Identify which cell holds the provided text, then report its [X, Y] central coordinate. 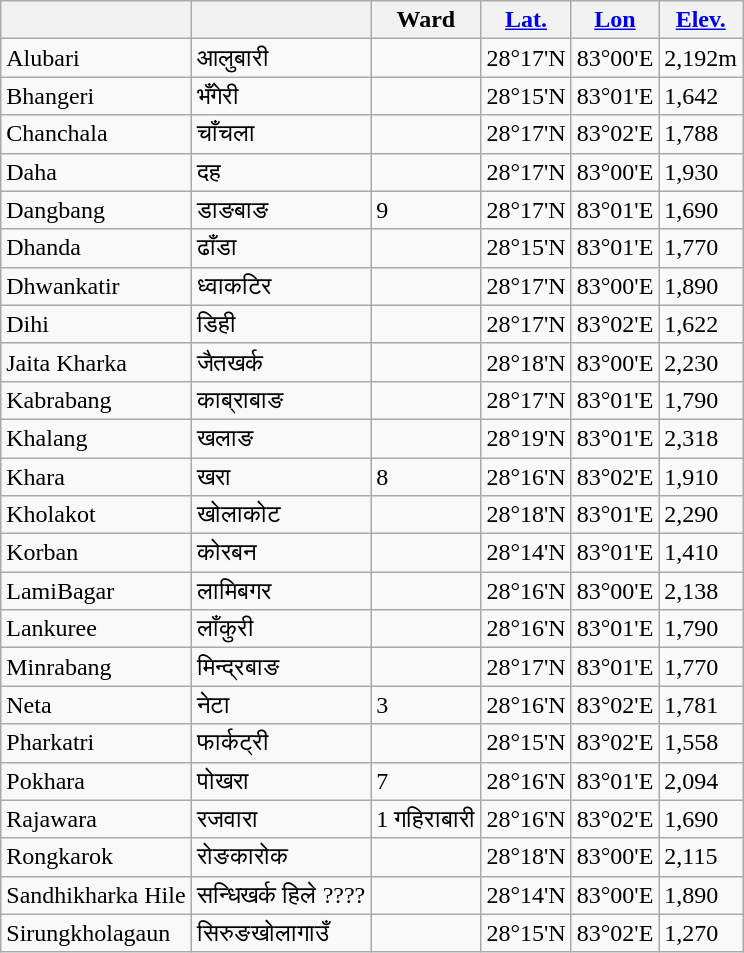
Chanchala [96, 134]
1,642 [701, 96]
Lankuree [96, 629]
Kabrabang [96, 400]
कोरबन [281, 553]
2,230 [701, 362]
2,094 [701, 781]
LamiBagar [96, 591]
1,622 [701, 324]
Dhanda [96, 248]
1,788 [701, 134]
Pharkatri [96, 743]
Khalang [96, 438]
खरा [281, 477]
खलाङ [281, 438]
ढाँडा [281, 248]
Elev. [701, 20]
जैतखर्क [281, 362]
Dhwankatir [96, 286]
काब्राबाङ [281, 400]
Jaita Kharka [96, 362]
Korban [96, 553]
1,410 [701, 553]
1,558 [701, 743]
खोलाकोट [281, 515]
नेटा [281, 705]
पोखरा [281, 781]
सन्धिखर्क हिले ???? [281, 895]
दह [281, 172]
Neta [96, 705]
28°19'N [526, 438]
Sirungkholagaun [96, 933]
Rongkarok [96, 857]
Pokhara [96, 781]
लामिबगर [281, 591]
Bhangeri [96, 96]
Sandhikharka Hile [96, 895]
Daha [96, 172]
फार्कट्री [281, 743]
Dihi [96, 324]
Khara [96, 477]
ध्वाकटिर [281, 286]
चाँचला [281, 134]
7 [426, 781]
2,138 [701, 591]
आलुबारी [281, 58]
2,115 [701, 857]
Alubari [96, 58]
1,270 [701, 933]
सिरुङखोलागाउँ [281, 933]
रजवारा [281, 819]
1,930 [701, 172]
2,192m [701, 58]
रोङकारोक [281, 857]
2,318 [701, 438]
3 [426, 705]
भँगेरी [281, 96]
Lat. [526, 20]
मिन्द्रबाङ [281, 667]
Dangbang [96, 210]
डाङबाङ [281, 210]
1,910 [701, 477]
Lon [615, 20]
9 [426, 210]
Minrabang [96, 667]
1 गहिराबारी [426, 819]
1,781 [701, 705]
लाँकुरी [281, 629]
Kholakot [96, 515]
Rajawara [96, 819]
8 [426, 477]
Ward [426, 20]
2,290 [701, 515]
डिही [281, 324]
